Identify which cell holds the provided text, then report its (x, y) central coordinate. 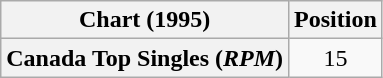
Canada Top Singles (RPM) (145, 58)
Position (336, 20)
15 (336, 58)
Chart (1995) (145, 20)
